Locate the cell with the specified text and output its (X, Y) center coordinate. 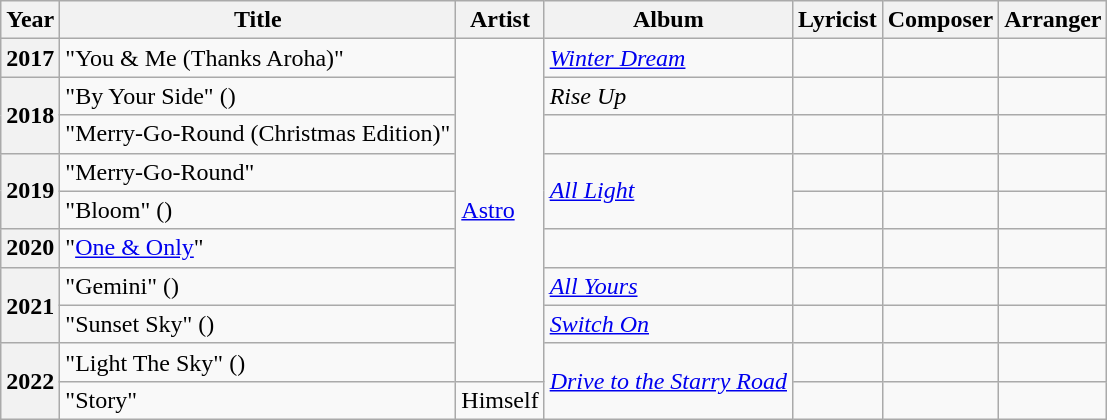
All Yours (668, 286)
"Story" (258, 400)
"Gemini" () (258, 286)
Year (30, 20)
Arranger (1053, 20)
Rise Up (668, 96)
Lyricist (838, 20)
Composer (940, 20)
"Bloom" () (258, 210)
2017 (30, 58)
2019 (30, 191)
"You & Me (Thanks Aroha)" (258, 58)
Astro (500, 210)
"Merry-Go-Round (Christmas Edition)" (258, 134)
2018 (30, 115)
"Sunset Sky" () (258, 324)
2021 (30, 305)
Winter Dream (668, 58)
"Merry-Go-Round" (258, 172)
"One & Only" (258, 248)
2020 (30, 248)
"By Your Side" () (258, 96)
2022 (30, 381)
Artist (500, 20)
Title (258, 20)
Switch On (668, 324)
Album (668, 20)
All Light (668, 191)
"Light The Sky" () (258, 362)
Himself (500, 400)
Drive to the Starry Road (668, 381)
